Return [X, Y] of the center of cell containing provided text 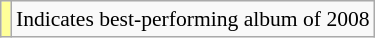
Indicates best-performing album of 2008 [193, 19]
